From the cell containing the given text, extract its center point as (X, Y) coordinate. 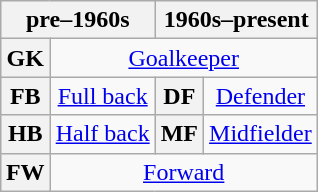
GK (25, 58)
Forward (184, 172)
HB (25, 134)
Midfielder (261, 134)
1960s–present (236, 20)
Half back (102, 134)
DF (179, 96)
Goalkeeper (184, 58)
pre–1960s (78, 20)
FB (25, 96)
Defender (261, 96)
MF (179, 134)
Full back (102, 96)
FW (25, 172)
